Locate the cell with the specified text and output its [x, y] center coordinate. 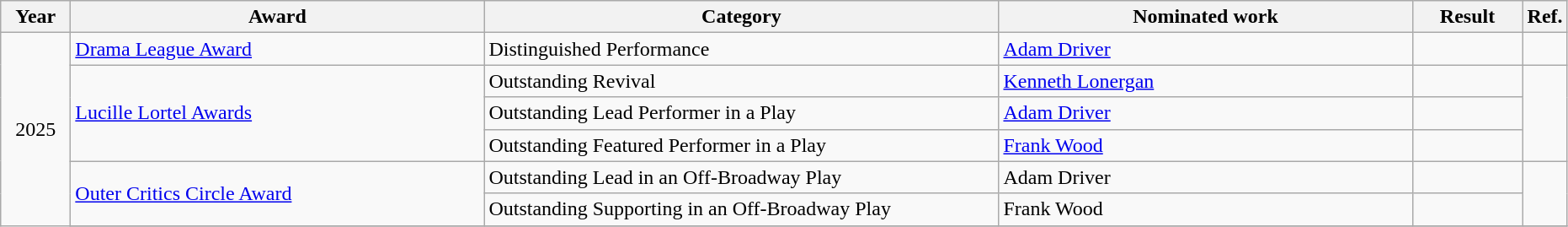
Category [741, 17]
Outstanding Lead in an Off-Broadway Play [741, 177]
Year [35, 17]
Outstanding Featured Performer in a Play [741, 145]
Kenneth Lonergan [1206, 81]
Distinguished Performance [741, 49]
Award [278, 17]
2025 [35, 129]
Result [1467, 17]
Lucille Lortel Awards [278, 113]
Nominated work [1206, 17]
Outer Critics Circle Award [278, 193]
Outstanding Lead Performer in a Play [741, 113]
Outstanding Revival [741, 81]
Outstanding Supporting in an Off-Broadway Play [741, 209]
Ref. [1544, 17]
Drama League Award [278, 49]
